Identify which cell holds the provided text, then report its (X, Y) central coordinate. 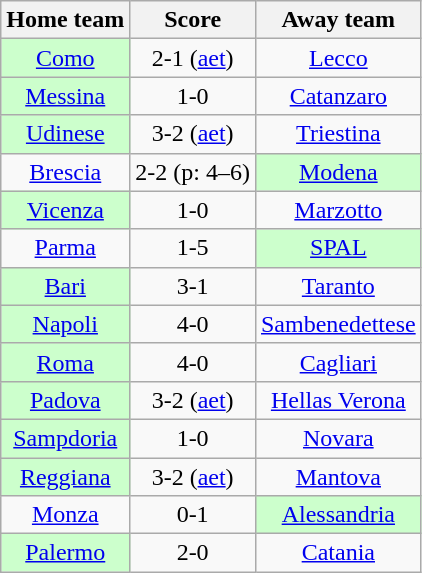
SPAL (338, 248)
Home team (66, 20)
Como (66, 58)
Messina (66, 96)
2-1 (aet) (193, 58)
Taranto (338, 286)
Alessandria (338, 515)
Triestina (338, 134)
Parma (66, 248)
3-1 (193, 286)
Modena (338, 172)
2-2 (p: 4–6) (193, 172)
Padova (66, 400)
Palermo (66, 553)
1-5 (193, 248)
Bari (66, 286)
Monza (66, 515)
Catanzaro (338, 96)
Away team (338, 20)
Napoli (66, 324)
2-0 (193, 553)
0-1 (193, 515)
Vicenza (66, 210)
Catania (338, 553)
Cagliari (338, 362)
Novara (338, 438)
Udinese (66, 134)
Lecco (338, 58)
Reggiana (66, 477)
Brescia (66, 172)
Roma (66, 362)
Sambenedettese (338, 324)
Hellas Verona (338, 400)
Sampdoria (66, 438)
Mantova (338, 477)
Marzotto (338, 210)
Score (193, 20)
